Output the [x, y] coordinate of the center of the cell containing the given text.  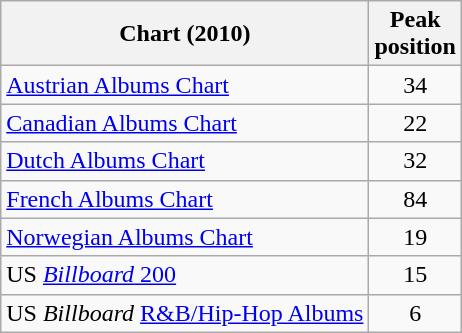
Norwegian Albums Chart [185, 237]
32 [415, 161]
Peakposition [415, 34]
Austrian Albums Chart [185, 85]
US Billboard R&B/Hip-Hop Albums [185, 313]
US Billboard 200 [185, 275]
Canadian Albums Chart [185, 123]
Chart (2010) [185, 34]
22 [415, 123]
34 [415, 85]
Dutch Albums Chart [185, 161]
15 [415, 275]
84 [415, 199]
6 [415, 313]
French Albums Chart [185, 199]
19 [415, 237]
